Capture the cell that displays the provided text and extract its [x, y] central coordinate. 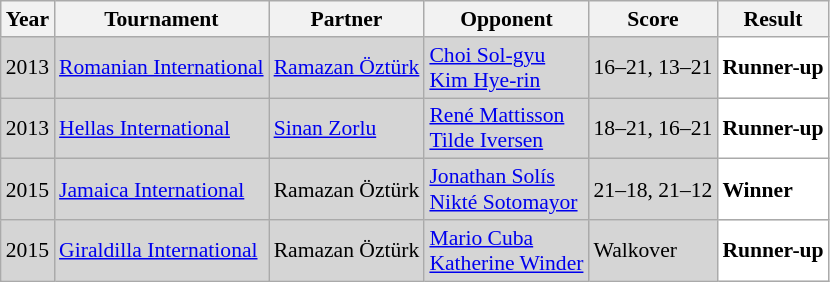
Year [28, 19]
Tournament [162, 19]
Mario Cuba Katherine Winder [506, 250]
Score [652, 19]
Romanian International [162, 68]
16–21, 13–21 [652, 68]
Walkover [652, 250]
Giraldilla International [162, 250]
Winner [772, 190]
Partner [347, 19]
18–21, 16–21 [652, 128]
René Mattisson Tilde Iversen [506, 128]
Sinan Zorlu [347, 128]
Opponent [506, 19]
Choi Sol-gyu Kim Hye-rin [506, 68]
Jamaica International [162, 190]
Jonathan Solís Nikté Sotomayor [506, 190]
Hellas International [162, 128]
Result [772, 19]
21–18, 21–12 [652, 190]
